Output the [x, y] coordinate of the center of the cell containing the given text.  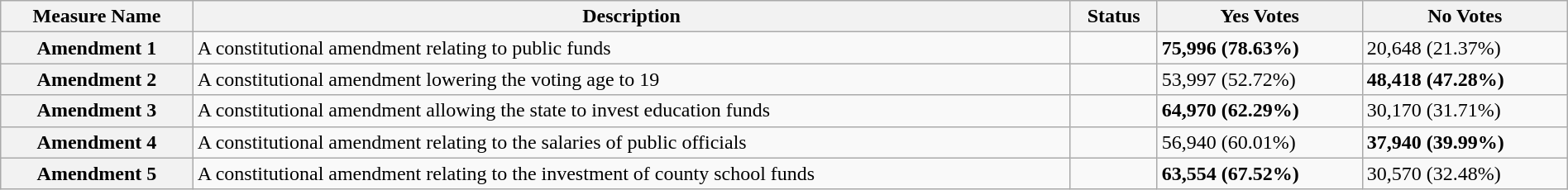
53,997 (52.72%) [1260, 79]
Description [632, 17]
63,554 (67.52%) [1260, 173]
Measure Name [97, 17]
A constitutional amendment allowing the state to invest education funds [632, 111]
Amendment 4 [97, 142]
37,940 (39.99%) [1465, 142]
No Votes [1465, 17]
56,940 (60.01%) [1260, 142]
Yes Votes [1260, 17]
30,570 (32.48%) [1465, 173]
Status [1113, 17]
75,996 (78.63%) [1260, 48]
Amendment 3 [97, 111]
30,170 (31.71%) [1465, 111]
Amendment 2 [97, 79]
A constitutional amendment relating to public funds [632, 48]
20,648 (21.37%) [1465, 48]
A constitutional amendment relating to the investment of county school funds [632, 173]
Amendment 5 [97, 173]
64,970 (62.29%) [1260, 111]
Amendment 1 [97, 48]
48,418 (47.28%) [1465, 79]
A constitutional amendment relating to the salaries of public officials [632, 142]
A constitutional amendment lowering the voting age to 19 [632, 79]
